Detect which cell encompasses the target text, then output its [X, Y] center coordinate. 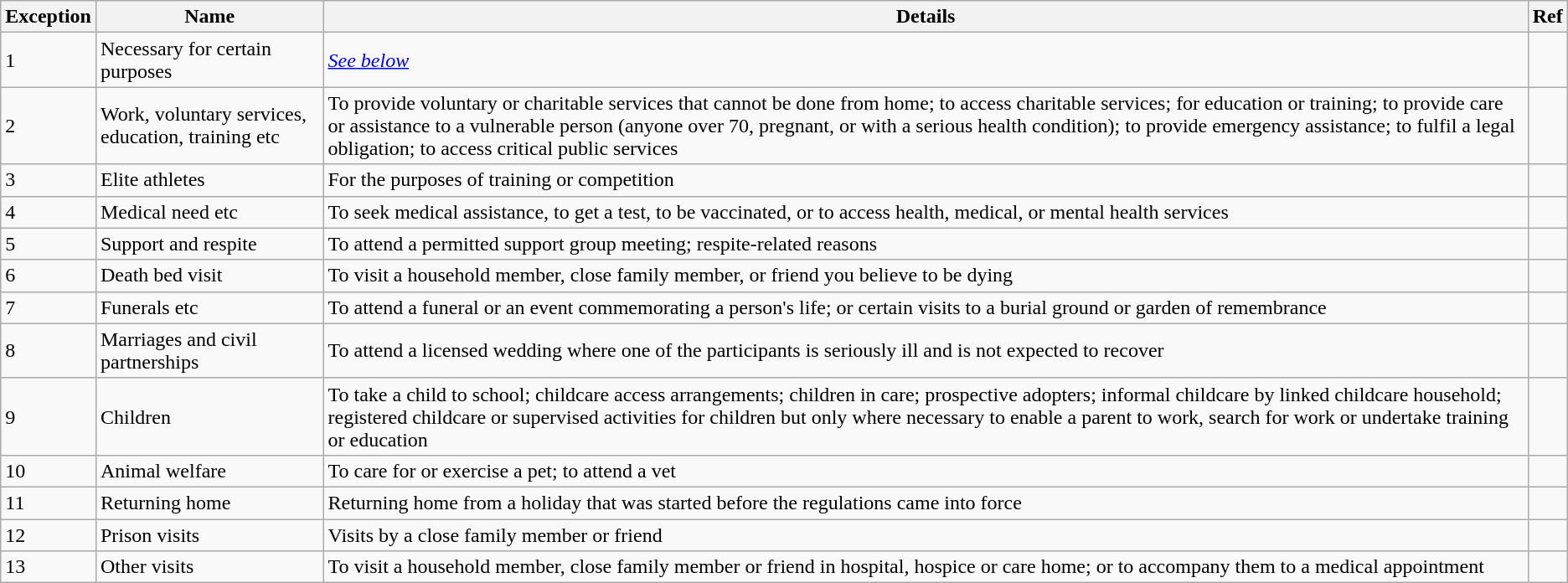
2 [49, 126]
Exception [49, 17]
4 [49, 212]
Other visits [209, 567]
To visit a household member, close family member, or friend you believe to be dying [926, 276]
To seek medical assistance, to get a test, to be vaccinated, or to access health, medical, or mental health services [926, 212]
Visits by a close family member or friend [926, 535]
Funerals etc [209, 307]
To attend a funeral or an event commemorating a person's life; or certain visits to a burial ground or garden of remembrance [926, 307]
Marriages and civil partnerships [209, 350]
Returning home [209, 503]
Necessary for certain purposes [209, 60]
3 [49, 180]
8 [49, 350]
9 [49, 416]
Elite athletes [209, 180]
Ref [1548, 17]
Details [926, 17]
13 [49, 567]
For the purposes of training or competition [926, 180]
Name [209, 17]
To visit a household member, close family member or friend in hospital, hospice or care home; or to accompany them to a medical appointment [926, 567]
Death bed visit [209, 276]
Children [209, 416]
1 [49, 60]
Animal welfare [209, 471]
Work, voluntary services, education, training etc [209, 126]
11 [49, 503]
See below [926, 60]
Returning home from a holiday that was started before the regulations came into force [926, 503]
7 [49, 307]
12 [49, 535]
To care for or exercise a pet; to attend a vet [926, 471]
To attend a permitted support group meeting; respite-related reasons [926, 244]
5 [49, 244]
To attend a licensed wedding where one of the participants is seriously ill and is not expected to recover [926, 350]
Prison visits [209, 535]
Medical need etc [209, 212]
Support and respite [209, 244]
6 [49, 276]
10 [49, 471]
